Return the [x, y] coordinate for the center point of the cell that contains the specified text.  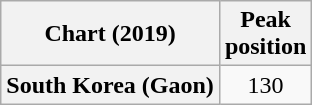
South Korea (Gaon) [110, 85]
Chart (2019) [110, 34]
Peakposition [265, 34]
130 [265, 85]
